Provide the (x, y) coordinate of the cell's center where the given text is located.  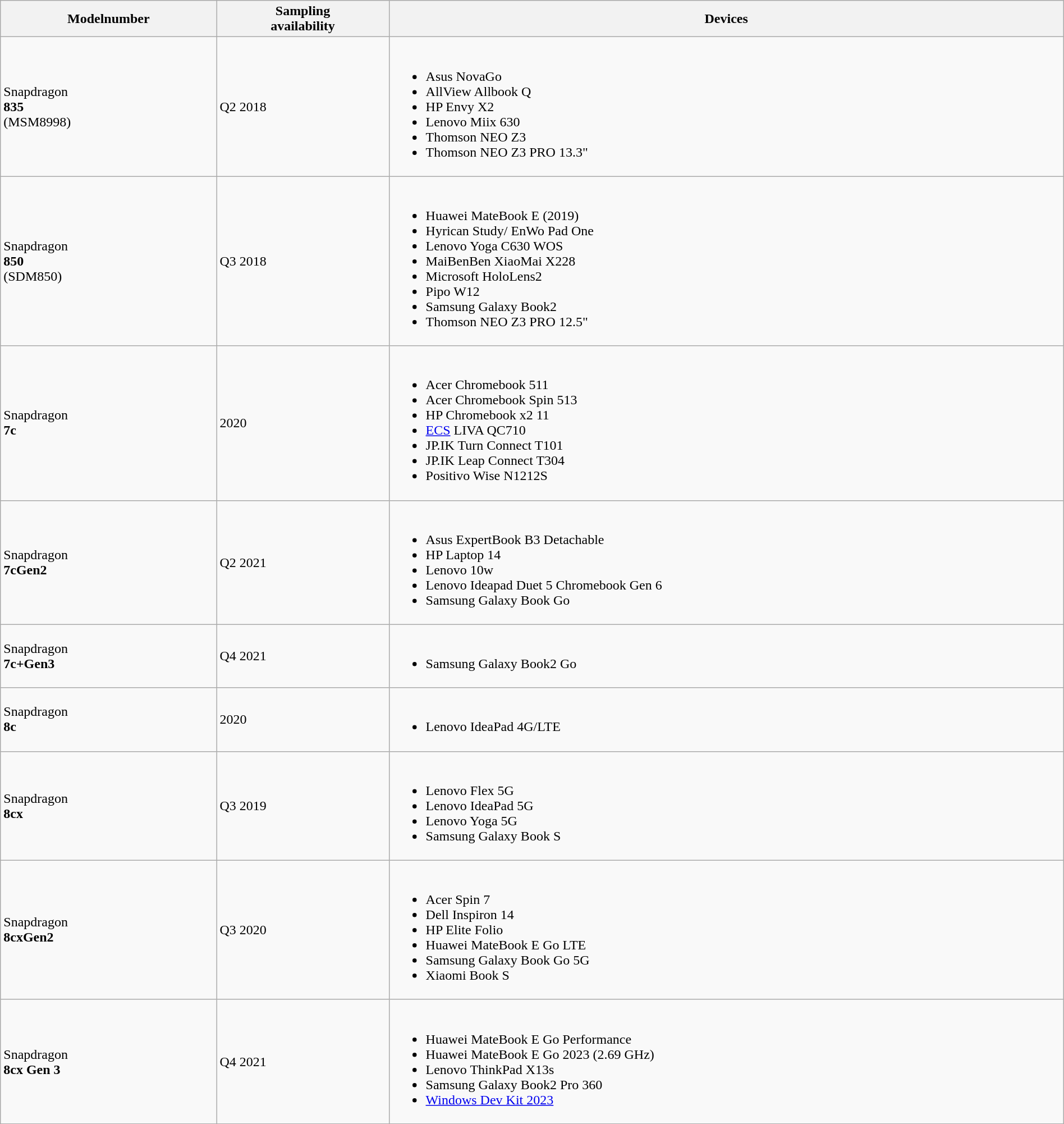
Q2 2021 (303, 563)
Samplingavailability (303, 19)
Snapdragon8cx (109, 806)
Samsung Galaxy Book2 Go (726, 656)
Asus ExpertBook B3 DetachableHP Laptop 14Lenovo 10wLenovo Ideapad Duet 5 Chromebook Gen 6Samsung Galaxy Book Go (726, 563)
Snapdragon7c (109, 423)
Acer Spin 7Dell Inspiron 14HP Elite FolioHuawei MateBook E Go LTESamsung Galaxy Book Go 5GXiaomi Book S (726, 930)
Lenovo Flex 5GLenovo IdeaPad 5GLenovo Yoga 5GSamsung Galaxy Book S (726, 806)
Snapdragon8cx Gen 3 (109, 1061)
Q2 2018 (303, 107)
Snapdragon8cxGen2 (109, 930)
Snapdragon835(MSM8998) (109, 107)
Snapdragon8c (109, 720)
Snapdragon850(SDM850) (109, 261)
Q3 2019 (303, 806)
Asus NovaGoAllView Allbook QHP Envy X2Lenovo Miix 630Thomson NEO Z3Thomson NEO Z3 PRO 13.3" (726, 107)
Devices (726, 19)
Q3 2020 (303, 930)
Lenovo IdeaPad 4G/LTE (726, 720)
Modelnumber (109, 19)
Snapdragon7cGen2 (109, 563)
Q3 2018 (303, 261)
Snapdragon7c+Gen3 (109, 656)
Acer Chromebook 511Acer Chromebook Spin 513HP Chromebook x2 11ECS LIVA QC710JP.IK Turn Connect T101JP.IK Leap Connect T304Positivo Wise N1212S (726, 423)
Huawei MateBook E Go PerformanceHuawei MateBook E Go 2023 (2.69 GHz)Lenovo ThinkPad X13sSamsung Galaxy Book2 Pro 360Windows Dev Kit 2023 (726, 1061)
